Return the [x, y] coordinate for the center point of the cell that contains the specified text.  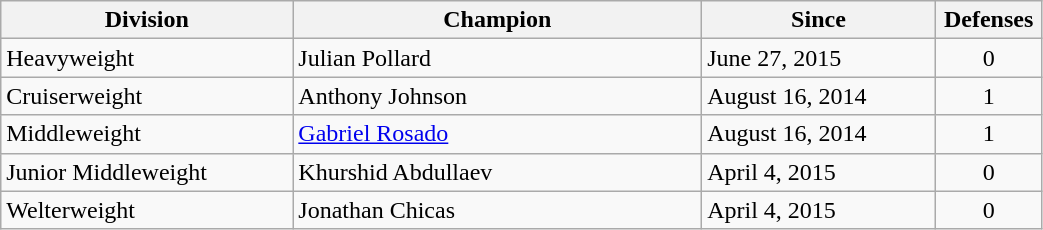
Khurshid Abdullaev [498, 172]
Middleweight [147, 134]
Welterweight [147, 210]
Julian Pollard [498, 58]
Gabriel Rosado [498, 134]
Champion [498, 20]
Division [147, 20]
Defenses [988, 20]
June 27, 2015 [819, 58]
Junior Middleweight [147, 172]
Anthony Johnson [498, 96]
Cruiserweight [147, 96]
Since [819, 20]
Jonathan Chicas [498, 210]
Heavyweight [147, 58]
